Pinpoint the cell where the given text exists, returning its [x, y] midpoint coordinate. 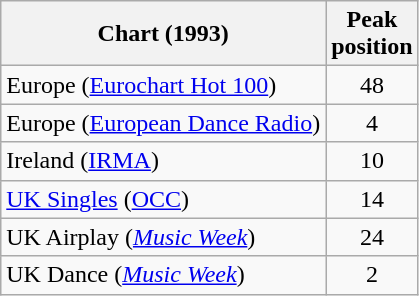
10 [372, 161]
UK Airplay (Music Week) [164, 237]
Europe (European Dance Radio) [164, 123]
Ireland (IRMA) [164, 161]
UK Dance (Music Week) [164, 275]
Chart (1993) [164, 34]
4 [372, 123]
UK Singles (OCC) [164, 199]
Europe (Eurochart Hot 100) [164, 85]
48 [372, 85]
14 [372, 199]
24 [372, 237]
Peakposition [372, 34]
2 [372, 275]
